Identify which cell holds the provided text, then report its (x, y) central coordinate. 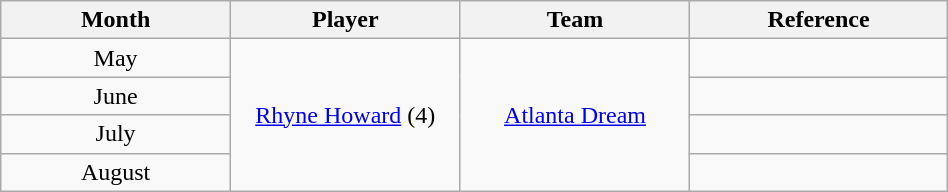
May (116, 58)
Atlanta Dream (575, 115)
August (116, 172)
Reference (818, 20)
July (116, 134)
Team (575, 20)
Rhyne Howard (4) (345, 115)
Month (116, 20)
June (116, 96)
Player (345, 20)
